Locate the cell with the specified text and output its (X, Y) center coordinate. 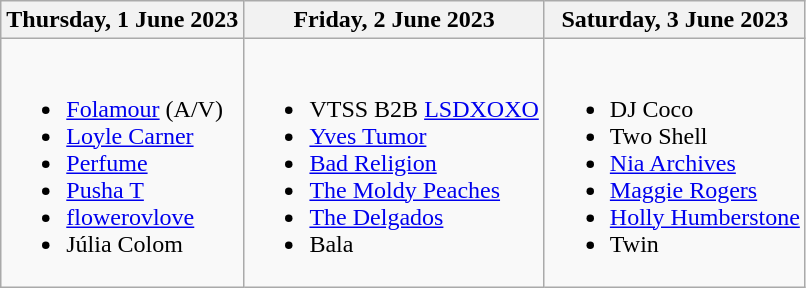
Friday, 2 June 2023 (394, 20)
Saturday, 3 June 2023 (674, 20)
Folamour (A/V)Loyle CarnerPerfumePusha TflowerovloveJúlia Colom (122, 163)
DJ CocoTwo ShellNia ArchivesMaggie RogersHolly HumberstoneTwin (674, 163)
Thursday, 1 June 2023 (122, 20)
VTSS B2B LSDXOXOYves TumorBad ReligionThe Moldy PeachesThe DelgadosBala (394, 163)
